Scan for the cell matching the given text and deliver its [X, Y] coordinate at center. 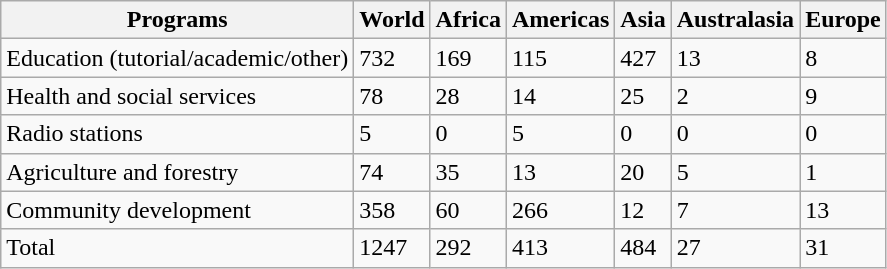
266 [560, 210]
8 [844, 58]
Radio stations [178, 134]
Australasia [735, 20]
732 [392, 58]
Europe [844, 20]
2 [735, 96]
115 [560, 58]
9 [844, 96]
Africa [468, 20]
1 [844, 172]
12 [643, 210]
Agriculture and forestry [178, 172]
60 [468, 210]
14 [560, 96]
20 [643, 172]
7 [735, 210]
Programs [178, 20]
Community development [178, 210]
Total [178, 248]
Asia [643, 20]
292 [468, 248]
28 [468, 96]
World [392, 20]
27 [735, 248]
358 [392, 210]
Health and social services [178, 96]
413 [560, 248]
35 [468, 172]
Americas [560, 20]
78 [392, 96]
74 [392, 172]
427 [643, 58]
484 [643, 248]
169 [468, 58]
31 [844, 248]
1247 [392, 248]
25 [643, 96]
Education (tutorial/academic/other) [178, 58]
